Identify which cell holds the provided text, then report its [x, y] central coordinate. 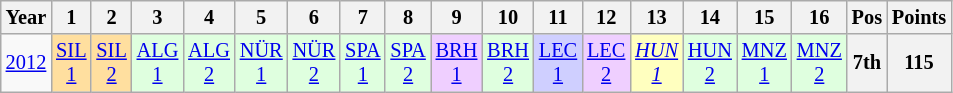
9 [457, 17]
15 [764, 17]
2012 [26, 63]
Year [26, 17]
1 [71, 17]
SIL2 [111, 63]
5 [262, 17]
Points [919, 17]
14 [710, 17]
SPA1 [362, 63]
HUN2 [710, 63]
NÜR1 [262, 63]
LEC1 [558, 63]
NÜR2 [314, 63]
Pos [867, 17]
16 [820, 17]
2 [111, 17]
HUN1 [656, 63]
SPA2 [408, 63]
SIL1 [71, 63]
7 [362, 17]
BRH2 [508, 63]
7th [867, 63]
6 [314, 17]
ALG1 [158, 63]
ALG2 [209, 63]
BRH1 [457, 63]
13 [656, 17]
4 [209, 17]
MNZ1 [764, 63]
3 [158, 17]
8 [408, 17]
MNZ2 [820, 63]
11 [558, 17]
12 [606, 17]
LEC2 [606, 63]
115 [919, 63]
10 [508, 17]
